Return the (X, Y) coordinate for the center point of the cell that contains the specified text.  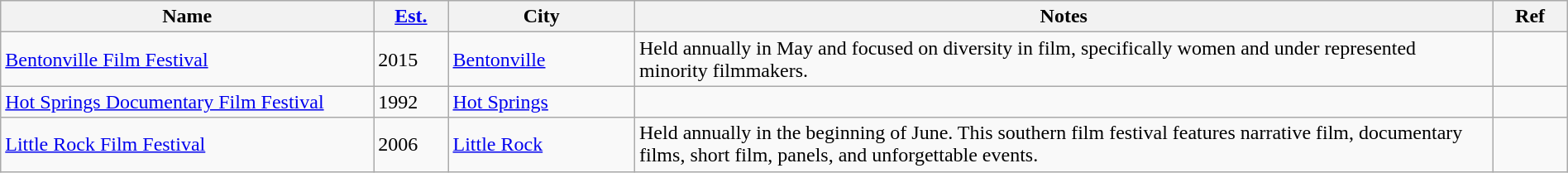
Hot Springs (542, 102)
Est. (411, 17)
Ref (1530, 17)
Hot Springs Documentary Film Festival (187, 102)
Bentonville (542, 60)
City (542, 17)
Little Rock Film Festival (187, 144)
Bentonville Film Festival (187, 60)
Name (187, 17)
1992 (411, 102)
Notes (1064, 17)
Little Rock (542, 144)
2006 (411, 144)
2015 (411, 60)
Held annually in May and focused on diversity in film, specifically women and under represented minority filmmakers. (1064, 60)
